Extract the [x, y] coordinate from the center of the cell holding the provided text.  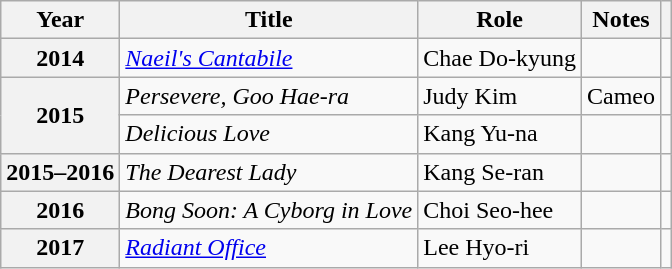
Bong Soon: A Cyborg in Love [269, 210]
Naeil's Cantabile [269, 58]
Chae Do-kyung [500, 58]
Persevere, Goo Hae-ra [269, 96]
2015 [60, 115]
Choi Seo-hee [500, 210]
2015–2016 [60, 172]
Year [60, 20]
Role [500, 20]
Kang Yu-na [500, 134]
2016 [60, 210]
Notes [620, 20]
Kang Se-ran [500, 172]
2014 [60, 58]
2017 [60, 248]
Radiant Office [269, 248]
Delicious Love [269, 134]
Lee Hyo-ri [500, 248]
Judy Kim [500, 96]
Title [269, 20]
Cameo [620, 96]
The Dearest Lady [269, 172]
